From the cell containing the given text, extract its center point as [X, Y] coordinate. 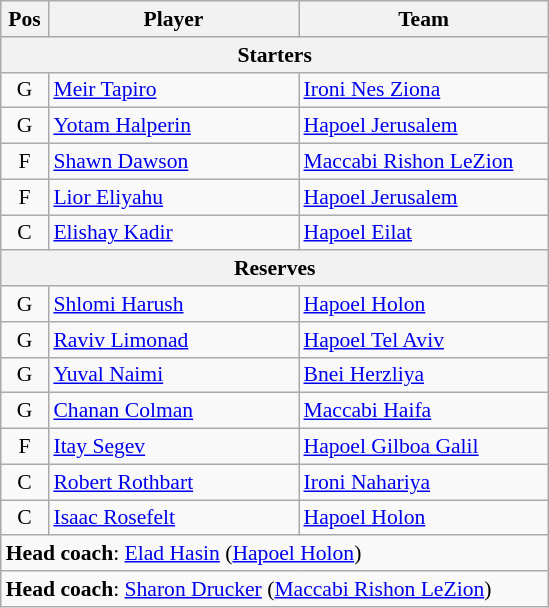
Maccabi Rishon LeZion [423, 162]
Raviv Limonad [173, 340]
Starters [275, 55]
Elishay Kadir [173, 233]
Head coach: Sharon Drucker (Maccabi Rishon LeZion) [275, 589]
Pos [25, 19]
Yotam Halperin [173, 126]
Shawn Dawson [173, 162]
Hapoel Tel Aviv [423, 340]
Maccabi Haifa [423, 411]
Itay Segev [173, 447]
Shlomi Harush [173, 304]
Hapoel Eilat [423, 233]
Head coach: Elad Hasin (Hapoel Holon) [275, 554]
Hapoel Gilboa Galil [423, 447]
Bnei Herzliya [423, 375]
Reserves [275, 269]
Ironi Nes Ziona [423, 90]
Meir Tapiro [173, 90]
Lior Eliyahu [173, 197]
Player [173, 19]
Chanan Colman [173, 411]
Team [423, 19]
Ironi Nahariya [423, 482]
Isaac Rosefelt [173, 518]
Yuval Naimi [173, 375]
Robert Rothbart [173, 482]
